Determine the (X, Y) coordinate at the center of the cell enclosing the given text.  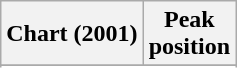
Chart (2001) (72, 34)
Peak position (189, 34)
